Return the (X, Y) coordinate for the center point of the cell that contains the specified text.  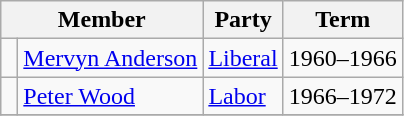
Peter Wood (110, 96)
Labor (243, 96)
1966–1972 (342, 96)
1960–1966 (342, 58)
Term (342, 20)
Liberal (243, 58)
Party (243, 20)
Member (102, 20)
Mervyn Anderson (110, 58)
